Search for the cell housing the specified text and yield its [x, y] center coordinate. 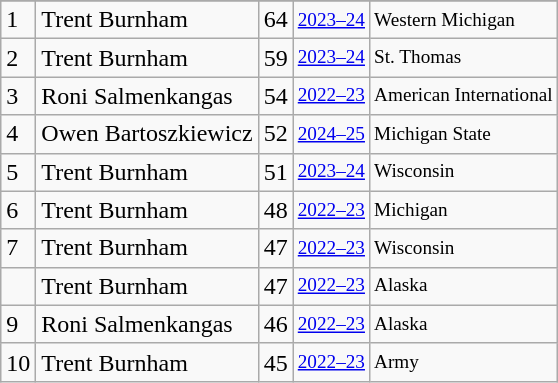
54 [276, 96]
10 [18, 362]
St. Thomas [464, 58]
Michigan [464, 210]
7 [18, 248]
48 [276, 210]
46 [276, 324]
1 [18, 20]
2 [18, 58]
51 [276, 172]
6 [18, 210]
3 [18, 96]
American International [464, 96]
52 [276, 134]
5 [18, 172]
2024–25 [331, 134]
64 [276, 20]
9 [18, 324]
Owen Bartoszkiewicz [147, 134]
4 [18, 134]
59 [276, 58]
Western Michigan [464, 20]
Army [464, 362]
Michigan State [464, 134]
45 [276, 362]
